Pinpoint the cell where the given text exists, returning its (X, Y) midpoint coordinate. 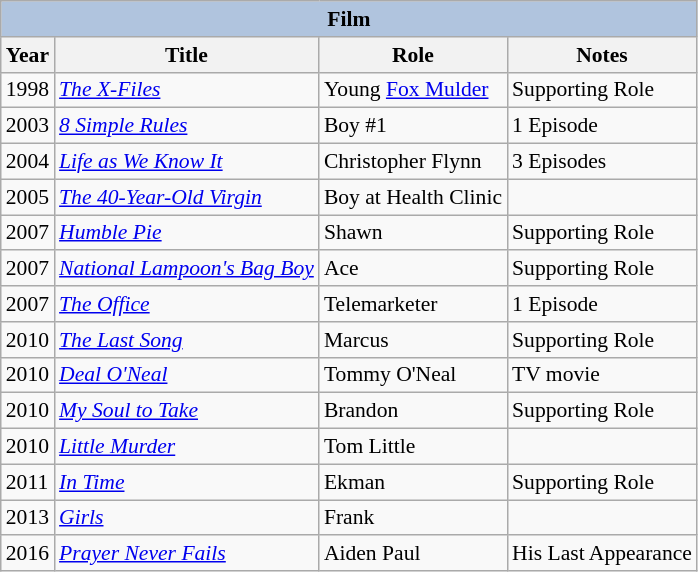
Little Murder (186, 447)
Film (349, 19)
Marcus (413, 340)
Aiden Paul (413, 554)
The Last Song (186, 340)
Notes (602, 55)
Ace (413, 269)
Prayer Never Fails (186, 554)
Tommy O'Neal (413, 375)
Year (28, 55)
The Office (186, 304)
TV movie (602, 375)
2004 (28, 162)
My Soul to Take (186, 411)
2013 (28, 518)
National Lampoon's Bag Boy (186, 269)
2005 (28, 197)
Life as We Know It (186, 162)
Telemarketer (413, 304)
Role (413, 55)
Young Fox Mulder (413, 90)
8 Simple Rules (186, 126)
2011 (28, 482)
Tom Little (413, 447)
His Last Appearance (602, 554)
Boy at Health Clinic (413, 197)
Brandon (413, 411)
Shawn (413, 233)
The 40-Year-Old Virgin (186, 197)
3 Episodes (602, 162)
Title (186, 55)
Girls (186, 518)
The X-Files (186, 90)
Frank (413, 518)
2016 (28, 554)
1998 (28, 90)
Humble Pie (186, 233)
Ekman (413, 482)
Christopher Flynn (413, 162)
Deal O'Neal (186, 375)
2003 (28, 126)
Boy #1 (413, 126)
In Time (186, 482)
